Pinpoint the cell where the given text exists, returning its (x, y) midpoint coordinate. 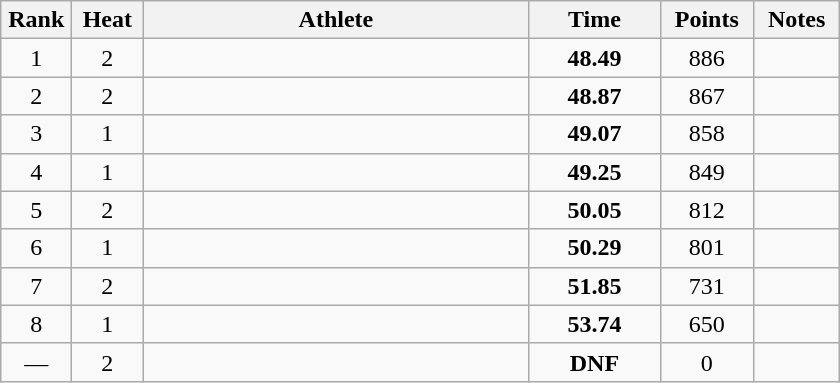
6 (36, 248)
650 (707, 324)
Points (707, 20)
49.07 (594, 134)
0 (707, 362)
5 (36, 210)
3 (36, 134)
886 (707, 58)
51.85 (594, 286)
— (36, 362)
849 (707, 172)
4 (36, 172)
48.49 (594, 58)
Rank (36, 20)
731 (707, 286)
867 (707, 96)
DNF (594, 362)
49.25 (594, 172)
53.74 (594, 324)
812 (707, 210)
Notes (797, 20)
8 (36, 324)
7 (36, 286)
50.05 (594, 210)
801 (707, 248)
50.29 (594, 248)
Time (594, 20)
858 (707, 134)
Athlete (336, 20)
48.87 (594, 96)
Heat (108, 20)
